From the cell containing the given text, extract its center point as [x, y] coordinate. 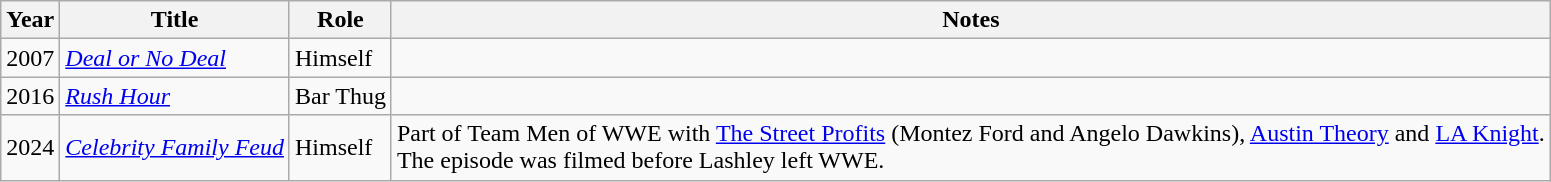
Year [30, 20]
2007 [30, 58]
Celebrity Family Feud [175, 148]
Role [340, 20]
Rush Hour [175, 96]
2024 [30, 148]
Bar Thug [340, 96]
Deal or No Deal [175, 58]
Notes [970, 20]
Title [175, 20]
2016 [30, 96]
